Return (X, Y) of the center of cell containing provided text 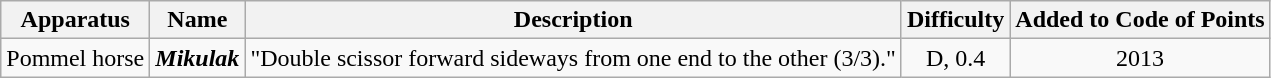
Description (574, 20)
2013 (1140, 58)
Added to Code of Points (1140, 20)
Apparatus (76, 20)
Name (198, 20)
"Double scissor forward sideways from one end to the other (3/3)." (574, 58)
D, 0.4 (955, 58)
Pommel horse (76, 58)
Mikulak (198, 58)
Difficulty (955, 20)
